Identify which cell holds the provided text, then report its (X, Y) central coordinate. 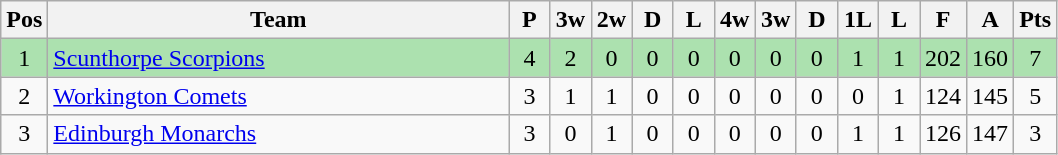
1L (858, 20)
202 (944, 58)
126 (944, 134)
Pts (1036, 20)
5 (1036, 96)
Scunthorpe Scorpions (278, 58)
Team (278, 20)
F (944, 20)
160 (990, 58)
A (990, 20)
P (530, 20)
147 (990, 134)
4w (734, 20)
4 (530, 58)
7 (1036, 58)
Workington Comets (278, 96)
Pos (24, 20)
Edinburgh Monarchs (278, 134)
145 (990, 96)
2w (612, 20)
124 (944, 96)
